Extract the (X, Y) coordinate from the center of the cell holding the provided text.  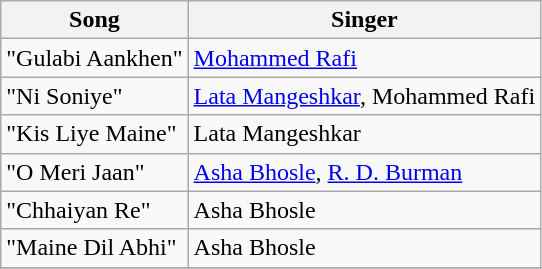
"Chhaiyan Re" (94, 210)
Singer (364, 20)
Asha Bhosle, R. D. Burman (364, 172)
"O Meri Jaan" (94, 172)
Song (94, 20)
Lata Mangeshkar, Mohammed Rafi (364, 96)
Mohammed Rafi (364, 58)
"Gulabi Aankhen" (94, 58)
"Ni Soniye" (94, 96)
"Maine Dil Abhi" (94, 248)
Lata Mangeshkar (364, 134)
"Kis Liye Maine" (94, 134)
